Search for the cell housing the specified text and yield its (x, y) center coordinate. 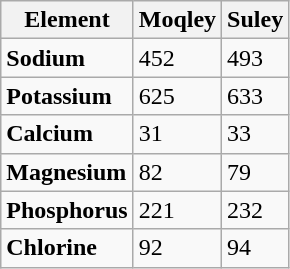
625 (177, 96)
Sodium (67, 58)
Element (67, 20)
Magnesium (67, 172)
Calcium (67, 134)
232 (256, 210)
Potassium (67, 96)
31 (177, 134)
Chlorine (67, 248)
221 (177, 210)
Moqley (177, 20)
92 (177, 248)
33 (256, 134)
Phosphorus (67, 210)
82 (177, 172)
452 (177, 58)
Suley (256, 20)
493 (256, 58)
79 (256, 172)
94 (256, 248)
633 (256, 96)
